Scan for the cell matching the given text and deliver its [x, y] coordinate at center. 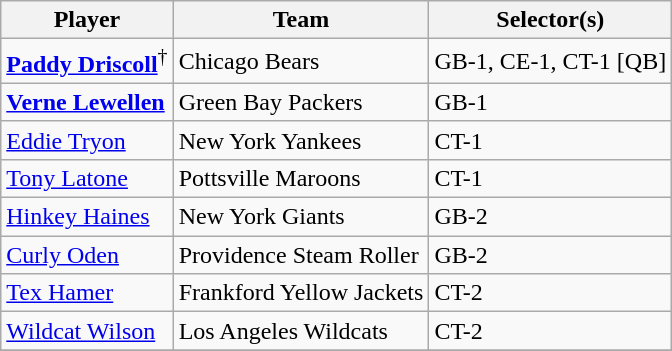
Los Angeles Wildcats [301, 331]
GB-1 [550, 102]
GB-1, CE-1, CT-1 [QB] [550, 62]
Tony Latone [87, 178]
Providence Steam Roller [301, 255]
New York Giants [301, 217]
Frankford Yellow Jackets [301, 293]
Chicago Bears [301, 62]
Wildcat Wilson [87, 331]
Player [87, 20]
Curly Oden [87, 255]
Selector(s) [550, 20]
Team [301, 20]
New York Yankees [301, 140]
Green Bay Packers [301, 102]
Hinkey Haines [87, 217]
Tex Hamer [87, 293]
Eddie Tryon [87, 140]
Verne Lewellen [87, 102]
Pottsville Maroons [301, 178]
Paddy Driscoll† [87, 62]
